For the text-containing cell, return its midpoint in [x, y] coordinate format. 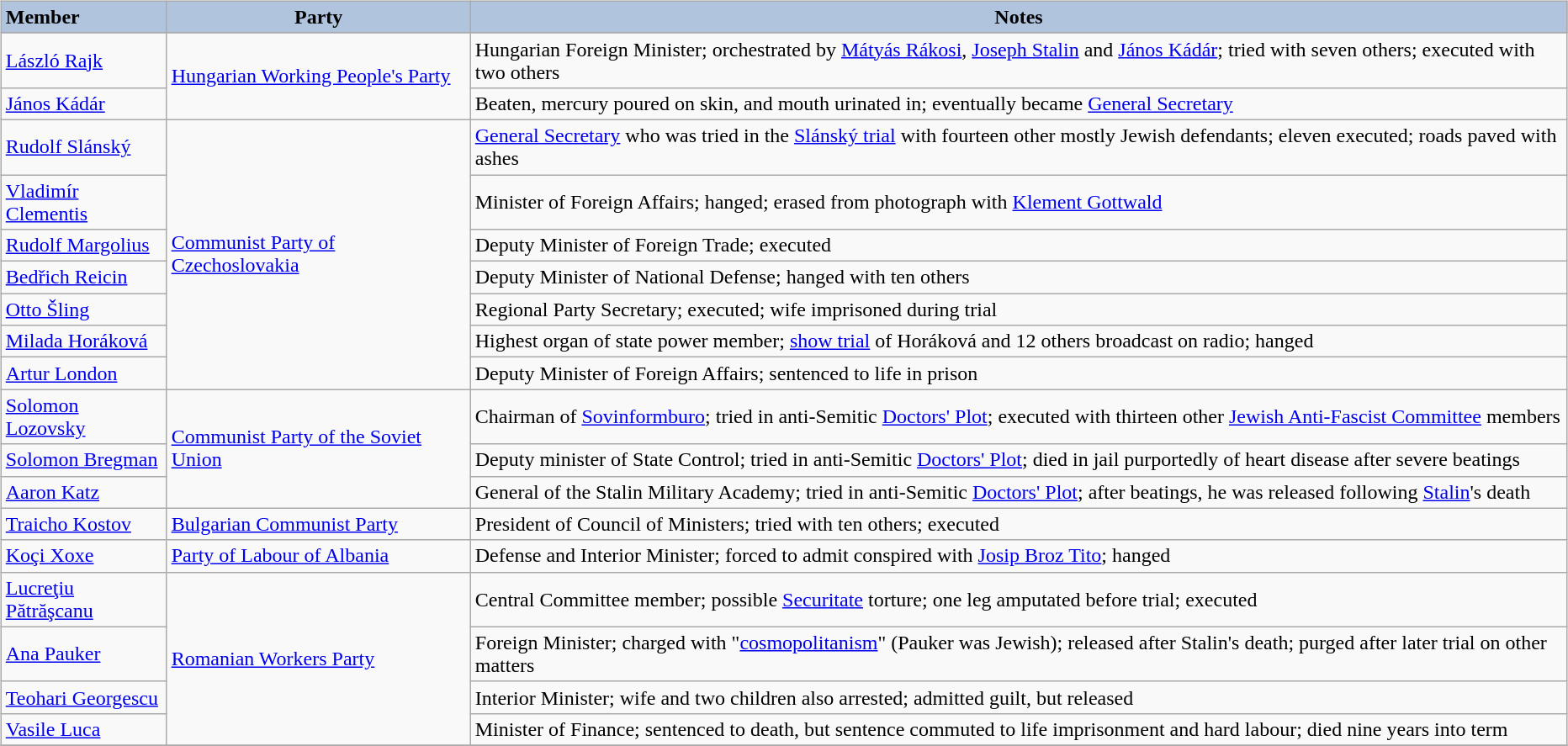
Ana Pauker [84, 654]
Vladimír Clementis [84, 202]
Party of Labour of Albania [318, 556]
Hungarian Foreign Minister; orchestrated by Mátyás Rákosi, Joseph Stalin and János Kádár; tried with seven others; executed with two others [1019, 61]
Deputy Minister of National Defense; hanged with ten others [1019, 278]
Romanian Workers Party [318, 659]
Interior Minister; wife and two children also arrested; admitted guilt, but released [1019, 697]
János Kádár [84, 103]
Artur London [84, 373]
Party [318, 17]
Notes [1019, 17]
Communist Party of the Soviet Union [318, 449]
Solomon Bregman [84, 460]
Bulgarian Communist Party [318, 524]
Rudolf Slánský [84, 146]
Highest organ of state power member; show trial of Horáková and 12 others broadcast on radio; hanged [1019, 341]
Lucreţiu Pătrăşcanu [84, 599]
Deputy minister of State Control; tried in anti-Semitic Doctors' Plot; died in jail purportedly of heart disease after severe beatings [1019, 460]
Central Committee member; possible Securitate torture; one leg amputated before trial; executed [1019, 599]
President of Council of Ministers; tried with ten others; executed [1019, 524]
Deputy Minister of Foreign Trade; executed [1019, 246]
Minister of Finance; sentenced to death, but sentence commuted to life imprisonment and hard labour; died nine years into term [1019, 729]
Defense and Interior Minister; forced to admit conspired with Josip Broz Tito; hanged [1019, 556]
Traicho Kostov [84, 524]
Minister of Foreign Affairs; hanged; erased from photograph with Klement Gottwald [1019, 202]
Aaron Katz [84, 492]
Koçi Xoxe [84, 556]
General of the Stalin Military Academy; tried in anti-Semitic Doctors' Plot; after beatings, he was released following Stalin's death [1019, 492]
Solomon Lozovsky [84, 417]
Vasile Luca [84, 729]
Communist Party of Czechoslovakia [318, 254]
Milada Horáková [84, 341]
Regional Party Secretary; executed; wife imprisoned during trial [1019, 310]
László Rajk [84, 61]
Bedřich Reicin [84, 278]
Chairman of Sovinformburo; tried in anti-Semitic Doctors' Plot; executed with thirteen other Jewish Anti-Fascist Committee members [1019, 417]
Otto Šling [84, 310]
General Secretary who was tried in the Slánský trial with fourteen other mostly Jewish defendants; eleven executed; roads paved with ashes [1019, 146]
Teohari Georgescu [84, 697]
Beaten, mercury poured on skin, and mouth urinated in; eventually became General Secretary [1019, 103]
Hungarian Working People's Party [318, 76]
Member [84, 17]
Deputy Minister of Foreign Affairs; sentenced to life in prison [1019, 373]
Rudolf Margolius [84, 246]
Foreign Minister; charged with "cosmopolitanism" (Pauker was Jewish); released after Stalin's death; purged after later trial on other matters [1019, 654]
